Identify which cell holds the provided text, then report its (x, y) central coordinate. 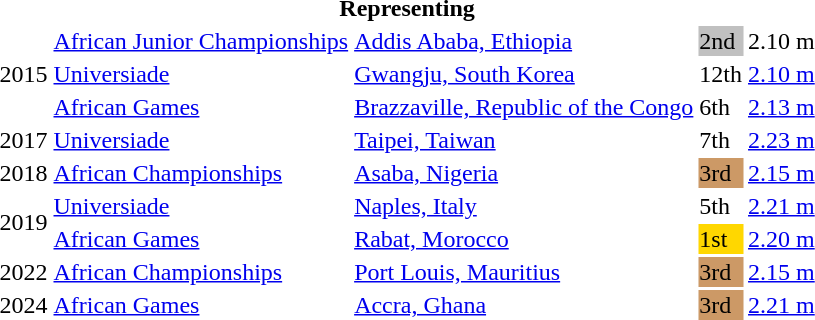
1st (721, 239)
Brazzaville, Republic of the Congo (524, 107)
7th (721, 140)
12th (721, 74)
African Junior Championships (201, 41)
Accra, Ghana (524, 305)
Addis Ababa, Ethiopia (524, 41)
6th (721, 107)
Port Louis, Mauritius (524, 272)
Taipei, Taiwan (524, 140)
Asaba, Nigeria (524, 173)
Gwangju, South Korea (524, 74)
5th (721, 206)
Naples, Italy (524, 206)
Rabat, Morocco (524, 239)
2nd (721, 41)
